Extract the [X, Y] coordinate from the center of the cell holding the provided text.  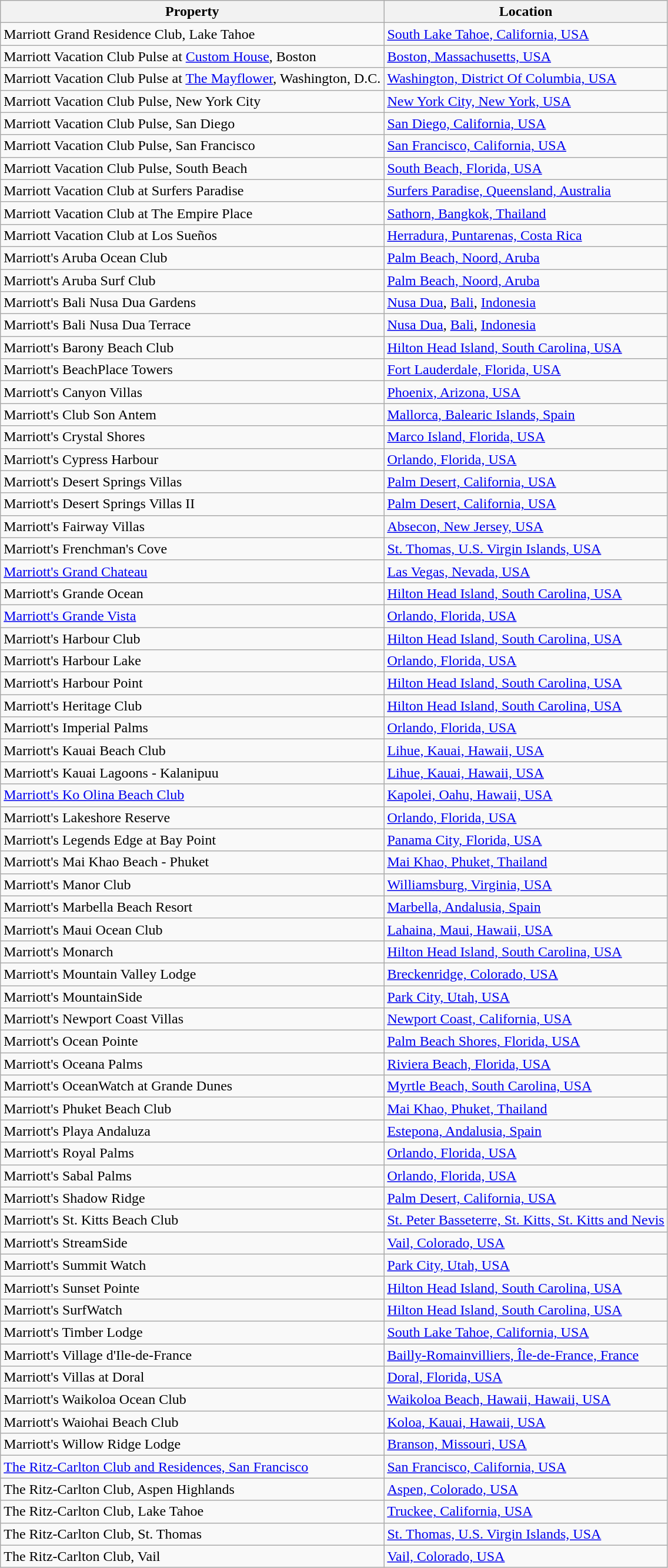
Marriott Vacation Club Pulse, San Diego [192, 124]
Marriott's Waiohai Beach Club [192, 1422]
Marriott's Playa Andaluza [192, 1131]
Doral, Florida, USA [526, 1377]
Marriott's Oceana Palms [192, 1064]
Marriott's Grand Chateau [192, 571]
Marriott's Village d'Ile-de-France [192, 1355]
Panama City, Florida, USA [526, 840]
Marriott's Mountain Valley Lodge [192, 974]
Marriott's Villas at Doral [192, 1377]
St. Peter Basseterre, St. Kitts, St. Kitts and Nevis [526, 1220]
Myrtle Beach, South Carolina, USA [526, 1086]
Marriott's Imperial Palms [192, 728]
Marriott's Sunset Pointe [192, 1287]
Marriott's Frenchman's Cove [192, 549]
The Ritz-Carlton Club, Vail [192, 1556]
Riviera Beach, Florida, USA [526, 1064]
Marriott Vacation Club Pulse, San Francisco [192, 146]
Marriott Vacation Club Pulse at The Mayflower, Washington, D.C. [192, 79]
Washington, District Of Columbia, USA [526, 79]
Marriott's Desert Springs Villas II [192, 504]
Marriott's Ko Olina Beach Club [192, 795]
Koloa, Kauai, Hawaii, USA [526, 1422]
New York City, New York, USA [526, 101]
Marriott's Harbour Lake [192, 661]
Marriott's Aruba Ocean Club [192, 258]
Marriott's Cypress Harbour [192, 459]
Marriott's Ocean Pointe [192, 1042]
Marriott's BeachPlace Towers [192, 370]
Las Vegas, Nevada, USA [526, 571]
Palm Beach Shores, Florida, USA [526, 1042]
Breckenridge, Colorado, USA [526, 974]
Marriott's Willow Ridge Lodge [192, 1444]
Marriott Vacation Club Pulse, New York City [192, 101]
Marriott's Heritage Club [192, 706]
Marriott Vacation Club at Los Sueños [192, 235]
Waikoloa Beach, Hawaii, Hawaii, USA [526, 1400]
Fort Lauderdale, Florida, USA [526, 370]
Property [192, 12]
Marriott's Phuket Beach Club [192, 1109]
Marriott's Bali Nusa Dua Terrace [192, 325]
Marriott's Harbour Point [192, 683]
Sathorn, Bangkok, Thailand [526, 213]
Marriott's Lakeshore Reserve [192, 818]
Phoenix, Arizona, USA [526, 392]
Marriott Vacation Club at Surfers Paradise [192, 191]
Marriott's Aruba Surf Club [192, 281]
Marriott's Waikoloa Ocean Club [192, 1400]
Marriott's Grande Ocean [192, 593]
Marriott's Fairway Villas [192, 526]
Marriott's Monarch [192, 952]
Marriott's Timber Lodge [192, 1332]
Marriott's Shadow Ridge [192, 1198]
South Beach, Florida, USA [526, 168]
Aspen, Colorado, USA [526, 1489]
Marriott's Maui Ocean Club [192, 929]
Marriott Vacation Club at The Empire Place [192, 213]
Truckee, California, USA [526, 1512]
Marriott Vacation Club Pulse at Custom House, Boston [192, 56]
Marriott's Desert Springs Villas [192, 482]
Marriott's OceanWatch at Grande Dunes [192, 1086]
Marbella, Andalusia, Spain [526, 907]
Marriott's Summit Watch [192, 1265]
Marriott's Club Son Antem [192, 415]
The Ritz-Carlton Club, St. Thomas [192, 1534]
San Diego, California, USA [526, 124]
Marriott's MountainSide [192, 997]
The Ritz-Carlton Club and Residences, San Francisco [192, 1467]
Absecon, New Jersey, USA [526, 526]
Marriott's Marbella Beach Resort [192, 907]
Bailly-Romainvilliers, Île-de-France, France [526, 1355]
Estepona, Andalusia, Spain [526, 1131]
The Ritz-Carlton Club, Aspen Highlands [192, 1489]
Marriott's Kauai Beach Club [192, 750]
Marriott's Barony Beach Club [192, 348]
Marriott's Legends Edge at Bay Point [192, 840]
Marriott's Crystal Shores [192, 437]
The Ritz-Carlton Club, Lake Tahoe [192, 1512]
Newport Coast, California, USA [526, 1019]
Marriott's Kauai Lagoons - Kalanipuu [192, 773]
Marriott's Harbour Club [192, 638]
Marriott's Canyon Villas [192, 392]
Marriott Vacation Club Pulse, South Beach [192, 168]
Branson, Missouri, USA [526, 1444]
Marriott's SurfWatch [192, 1310]
Mallorca, Balearic Islands, Spain [526, 415]
Marriott's Royal Palms [192, 1153]
Marriott's Grande Vista [192, 616]
Williamsburg, Virginia, USA [526, 885]
Herradura, Puntarenas, Costa Rica [526, 235]
Marriott Grand Residence Club, Lake Tahoe [192, 34]
Boston, Massachusetts, USA [526, 56]
Marriott's Manor Club [192, 885]
Location [526, 12]
Marriott's StreamSide [192, 1243]
Marriott's Newport Coast Villas [192, 1019]
Lahaina, Maui, Hawaii, USA [526, 929]
Marco Island, Florida, USA [526, 437]
Marriott's Mai Khao Beach - Phuket [192, 862]
Kapolei, Oahu, Hawaii, USA [526, 795]
Marriott's Sabal Palms [192, 1176]
Surfers Paradise, Queensland, Australia [526, 191]
Marriott's St. Kitts Beach Club [192, 1220]
Marriott's Bali Nusa Dua Gardens [192, 303]
